Return the (x, y) coordinate for the center point of the cell that contains the specified text.  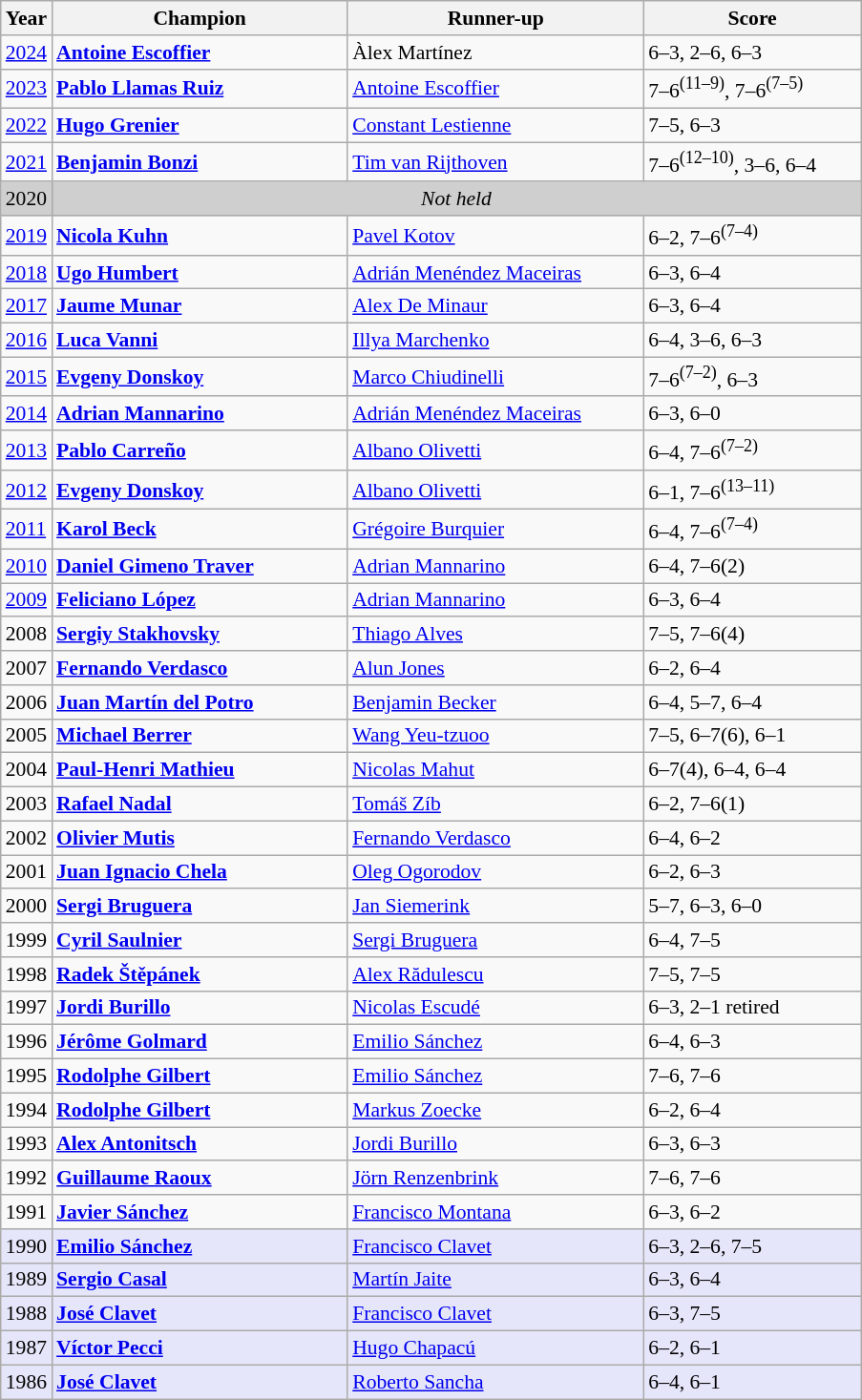
1994 (27, 1110)
6–2, 6–1 (752, 1348)
Jaume Munar (200, 306)
Alex Rădulescu (495, 974)
1991 (27, 1212)
6–3, 2–1 retired (752, 1009)
6–4, 6–3 (752, 1042)
Guillaume Raoux (200, 1179)
Alex De Minaur (495, 306)
1990 (27, 1246)
6–3, 2–6, 7–5 (752, 1246)
Jörn Renzenbrink (495, 1179)
7–5, 7–6(4) (752, 635)
2017 (27, 306)
Alex Antonitsch (200, 1144)
2004 (27, 770)
Víctor Pecci (200, 1348)
Constant Lestienne (495, 126)
Michael Berrer (200, 737)
2002 (27, 838)
Karol Beck (200, 529)
2003 (27, 804)
7–6(11–9), 7–6(7–5) (752, 88)
Tomáš Zíb (495, 804)
Not held (456, 199)
1999 (27, 940)
Runner-up (495, 18)
Feliciano López (200, 600)
Javier Sánchez (200, 1212)
Pablo Carreño (200, 450)
Benjamin Bonzi (200, 162)
Sergiy Stakhovsky (200, 635)
7–5, 6–7(6), 6–1 (752, 737)
6–4, 7–6(7–2) (752, 450)
Illya Marchenko (495, 341)
Ugo Humbert (200, 273)
2022 (27, 126)
6–1, 7–6(13–11) (752, 491)
Year (27, 18)
Hugo Chapacú (495, 1348)
6–4, 3–6, 6–3 (752, 341)
2011 (27, 529)
7–5, 7–5 (752, 974)
Roberto Sancha (495, 1382)
2013 (27, 450)
Sergio Casal (200, 1281)
1987 (27, 1348)
Francisco Montana (495, 1212)
Pablo Llamas Ruiz (200, 88)
Radek Štěpánek (200, 974)
2008 (27, 635)
6–4, 7–5 (752, 940)
Oleg Ogorodov (495, 872)
Paul-Henri Mathieu (200, 770)
2018 (27, 273)
6–2, 7–6(7–4) (752, 235)
1995 (27, 1076)
2019 (27, 235)
2005 (27, 737)
6–3, 6–2 (752, 1212)
Benjamin Becker (495, 702)
Juan Martín del Potro (200, 702)
6–4, 6–2 (752, 838)
Jan Siemerink (495, 907)
7–6(7–2), 6–3 (752, 376)
7–5, 6–3 (752, 126)
Jérôme Golmard (200, 1042)
1988 (27, 1314)
2016 (27, 341)
1996 (27, 1042)
6–3, 6–0 (752, 414)
2009 (27, 600)
Markus Zoecke (495, 1110)
Cyril Saulnier (200, 940)
Rafael Nadal (200, 804)
6–2, 7–6(1) (752, 804)
2024 (27, 52)
2006 (27, 702)
Hugo Grenier (200, 126)
Wang Yeu-tzuoo (495, 737)
5–7, 6–3, 6–0 (752, 907)
Martín Jaite (495, 1281)
Champion (200, 18)
2001 (27, 872)
Luca Vanni (200, 341)
Score (752, 18)
6–7(4), 6–4, 6–4 (752, 770)
2015 (27, 376)
Nicolas Mahut (495, 770)
Thiago Alves (495, 635)
1989 (27, 1281)
Àlex Martínez (495, 52)
1997 (27, 1009)
1993 (27, 1144)
Juan Ignacio Chela (200, 872)
2021 (27, 162)
Nicola Kuhn (200, 235)
Daniel Gimeno Traver (200, 566)
2014 (27, 414)
6–3, 2–6, 6–3 (752, 52)
Nicolas Escudé (495, 1009)
1998 (27, 974)
1992 (27, 1179)
6–4, 6–1 (752, 1382)
6–3, 7–5 (752, 1314)
6–2, 6–3 (752, 872)
7–6(12–10), 3–6, 6–4 (752, 162)
Pavel Kotov (495, 235)
Grégoire Burquier (495, 529)
2023 (27, 88)
6–3, 6–3 (752, 1144)
2012 (27, 491)
6–4, 7–6(7–4) (752, 529)
2007 (27, 668)
2020 (27, 199)
2010 (27, 566)
Alun Jones (495, 668)
Olivier Mutis (200, 838)
6–4, 7–6(2) (752, 566)
2000 (27, 907)
Tim van Rijthoven (495, 162)
6–4, 5–7, 6–4 (752, 702)
1986 (27, 1382)
Marco Chiudinelli (495, 376)
